Provide the [X, Y] coordinate of the cell's center where the given text is located.  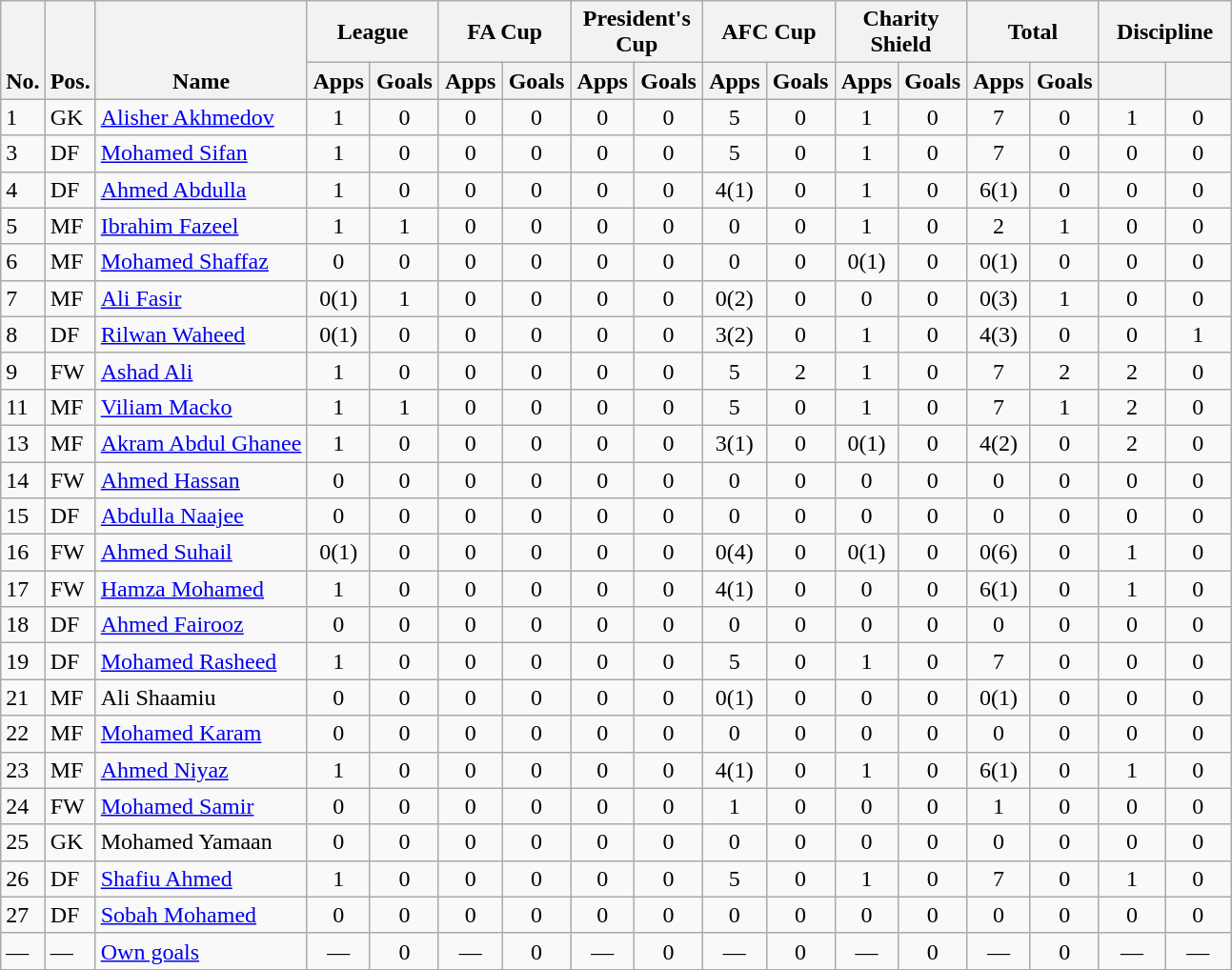
Ashad Ali [201, 371]
17 [23, 589]
FA Cup [505, 32]
Ahmed Suhail [201, 553]
0(6) [999, 553]
15 [23, 516]
Ahmed Niyaz [201, 770]
4(2) [999, 443]
6 [23, 262]
League [374, 32]
16 [23, 553]
Ahmed Hassan [201, 479]
Mohamed Samir [201, 806]
Ali Shaamiu [201, 697]
13 [23, 443]
0(2) [736, 298]
Akram Abdul Ghanee [201, 443]
Mohamed Rasheed [201, 661]
Mohamed Karam [201, 734]
23 [23, 770]
0(3) [999, 298]
Own goals [201, 951]
Ibrahim Fazeel [201, 226]
Total [1033, 32]
Mohamed Sifan [201, 153]
Hamza Mohamed [201, 589]
27 [23, 915]
3(2) [736, 334]
Pos. [71, 50]
Shafiu Ahmed [201, 879]
21 [23, 697]
8 [23, 334]
Rilwan Waheed [201, 334]
18 [23, 625]
Charity Shield [901, 32]
25 [23, 842]
Mohamed Yamaan [201, 842]
Discipline [1164, 32]
11 [23, 407]
3(1) [736, 443]
No. [23, 50]
0(4) [736, 553]
22 [23, 734]
Ali Fasir [201, 298]
24 [23, 806]
9 [23, 371]
19 [23, 661]
14 [23, 479]
Abdulla Naajee [201, 516]
Ahmed Abdulla [201, 190]
AFC Cup [770, 32]
Viliam Macko [201, 407]
Ahmed Fairooz [201, 625]
Sobah Mohamed [201, 915]
4 [23, 190]
26 [23, 879]
Mohamed Shaffaz [201, 262]
4(3) [999, 334]
Alisher Akhmedov [201, 117]
President's Cup [636, 32]
3 [23, 153]
Name [201, 50]
